Pinpoint the cell where the given text exists, returning its (X, Y) midpoint coordinate. 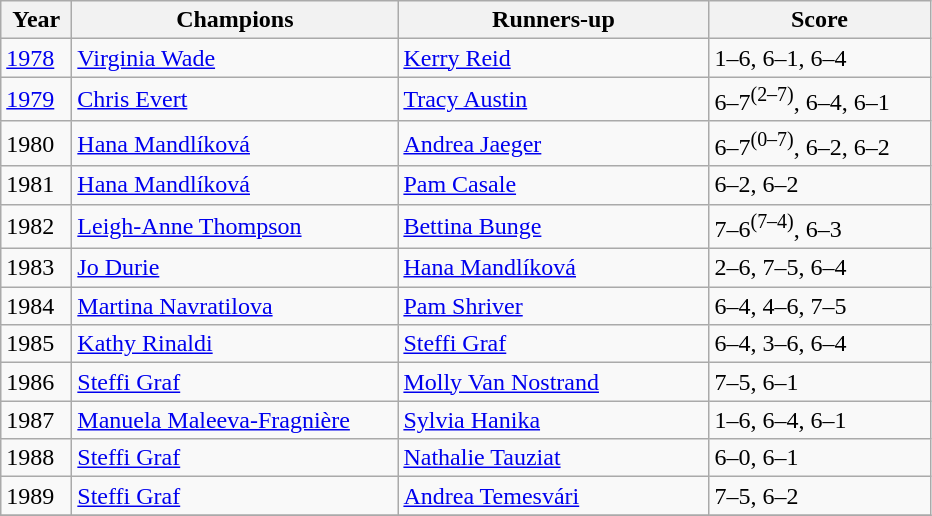
7–6(7–4), 6–3 (820, 226)
1984 (36, 306)
Nathalie Tauziat (554, 458)
1978 (36, 58)
Runners-up (554, 20)
1981 (36, 185)
Martina Navratilova (235, 306)
1983 (36, 268)
1986 (36, 382)
Bettina Bunge (554, 226)
Virginia Wade (235, 58)
Jo Durie (235, 268)
Chris Evert (235, 100)
Tracy Austin (554, 100)
6–7(0–7), 6–2, 6–2 (820, 144)
1985 (36, 344)
2–6, 7–5, 6–4 (820, 268)
1982 (36, 226)
Pam Casale (554, 185)
Kathy Rinaldi (235, 344)
Pam Shriver (554, 306)
1980 (36, 144)
6–7(2–7), 6–4, 6–1 (820, 100)
Andrea Jaeger (554, 144)
Molly Van Nostrand (554, 382)
6–2, 6–2 (820, 185)
1989 (36, 496)
Andrea Temesvári (554, 496)
1988 (36, 458)
7–5, 6–1 (820, 382)
Champions (235, 20)
1979 (36, 100)
Sylvia Hanika (554, 420)
7–5, 6–2 (820, 496)
Score (820, 20)
6–0, 6–1 (820, 458)
Kerry Reid (554, 58)
6–4, 4–6, 7–5 (820, 306)
Manuela Maleeva-Fragnière (235, 420)
6–4, 3–6, 6–4 (820, 344)
1987 (36, 420)
Leigh-Anne Thompson (235, 226)
1–6, 6–1, 6–4 (820, 58)
1–6, 6–4, 6–1 (820, 420)
Year (36, 20)
